Output the [X, Y] coordinate of the center of the cell containing the given text.  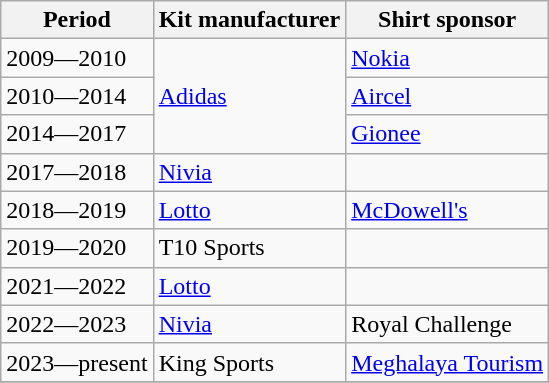
2023—present [77, 362]
T10 Sports [250, 248]
2017—2018 [77, 172]
2014—2017 [77, 134]
Gionee [448, 134]
Shirt sponsor [448, 20]
Royal Challenge [448, 324]
2010—2014 [77, 96]
Aircel [448, 96]
2018—2019 [77, 210]
King Sports [250, 362]
2009—2010 [77, 58]
Nokia [448, 58]
Adidas [250, 96]
Meghalaya Tourism [448, 362]
2021—2022 [77, 286]
Period [77, 20]
McDowell's [448, 210]
2022—2023 [77, 324]
2019—2020 [77, 248]
Kit manufacturer [250, 20]
